For the text-containing cell, return its midpoint in (x, y) coordinate format. 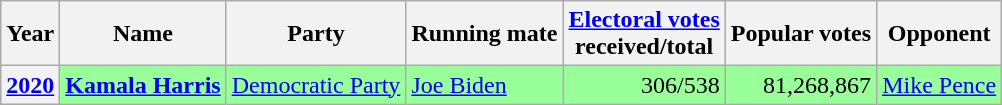
Joe Biden (484, 85)
Running mate (484, 34)
Kamala Harris (143, 85)
Year (30, 34)
Mike Pence (940, 85)
306/538 (644, 85)
Name (143, 34)
Popular votes (800, 34)
Democratic Party (316, 85)
Electoral votesreceived/total (644, 34)
81,268,867 (800, 85)
2020 (30, 85)
Opponent (940, 34)
Party (316, 34)
